From the cell containing the given text, extract its center point as (X, Y) coordinate. 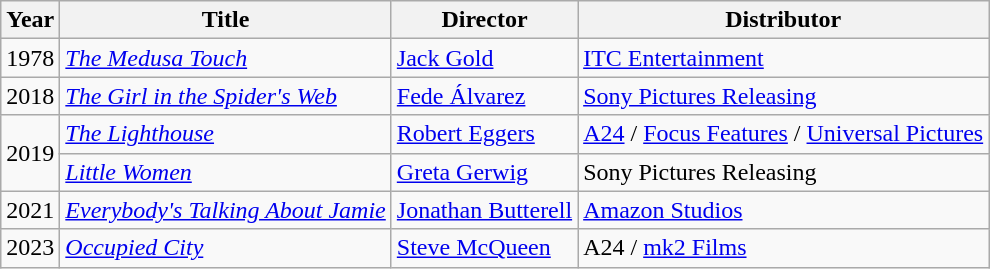
The Lighthouse (226, 134)
Director (484, 20)
2023 (30, 248)
Title (226, 20)
Little Women (226, 172)
Everybody's Talking About Jamie (226, 210)
Robert Eggers (484, 134)
2021 (30, 210)
2018 (30, 96)
Amazon Studios (784, 210)
Fede Álvarez (484, 96)
Year (30, 20)
Jonathan Butterell (484, 210)
A24 / Focus Features / Universal Pictures (784, 134)
A24 / mk2 Films (784, 248)
Greta Gerwig (484, 172)
Steve McQueen (484, 248)
Distributor (784, 20)
The Girl in the Spider's Web (226, 96)
ITC Entertainment (784, 58)
2019 (30, 153)
Occupied City (226, 248)
Jack Gold (484, 58)
The Medusa Touch (226, 58)
1978 (30, 58)
